Extract the (x, y) coordinate from the center of the cell holding the provided text.  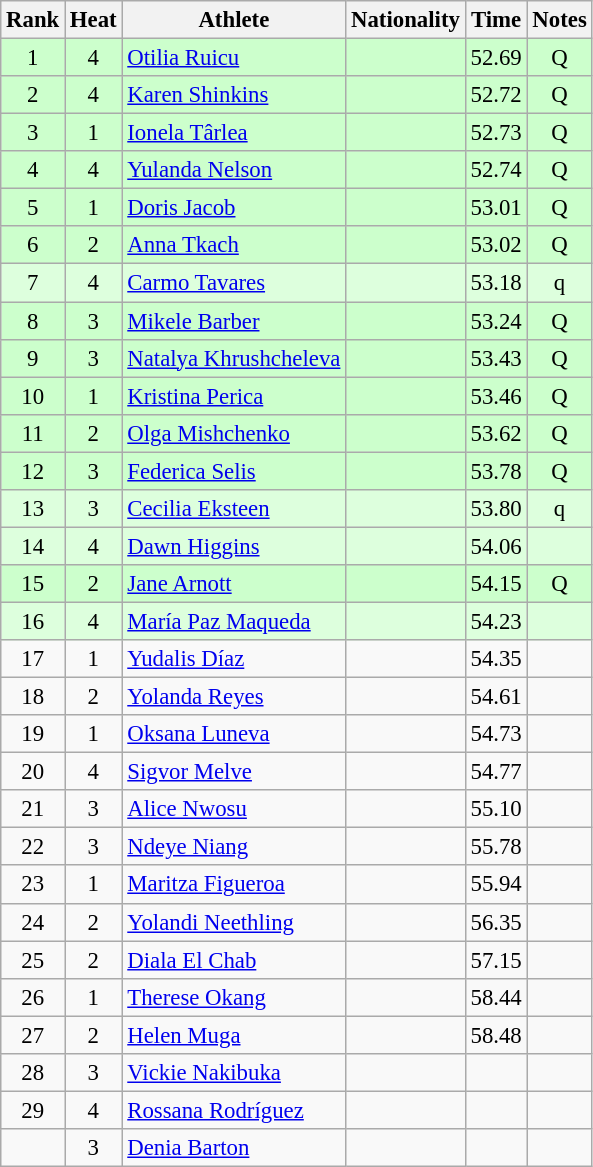
15 (33, 584)
52.74 (496, 170)
Yolanda Reyes (234, 697)
Jane Arnott (234, 584)
12 (33, 471)
56.35 (496, 922)
52.72 (496, 95)
Dawn Higgins (234, 546)
Maritza Figueroa (234, 885)
Yulanda Nelson (234, 170)
Doris Jacob (234, 208)
53.46 (496, 396)
Alice Nwosu (234, 809)
25 (33, 960)
Yolandi Neethling (234, 922)
55.94 (496, 885)
28 (33, 1073)
24 (33, 922)
16 (33, 621)
Rank (33, 20)
53.24 (496, 321)
53.18 (496, 283)
17 (33, 659)
Oksana Luneva (234, 734)
Helen Muga (234, 1035)
Natalya Khrushcheleva (234, 358)
5 (33, 208)
21 (33, 809)
53.01 (496, 208)
57.15 (496, 960)
14 (33, 546)
53.43 (496, 358)
Ionela Târlea (234, 133)
58.44 (496, 997)
Karen Shinkins (234, 95)
Athlete (234, 20)
Sigvor Melve (234, 772)
Therese Okang (234, 997)
52.69 (496, 58)
7 (33, 283)
26 (33, 997)
6 (33, 245)
55.10 (496, 809)
53.62 (496, 433)
53.80 (496, 509)
Rossana Rodríguez (234, 1110)
Federica Selis (234, 471)
53.78 (496, 471)
19 (33, 734)
52.73 (496, 133)
18 (33, 697)
María Paz Maqueda (234, 621)
Heat (94, 20)
23 (33, 885)
Olga Mishchenko (234, 433)
29 (33, 1110)
9 (33, 358)
20 (33, 772)
Time (496, 20)
55.78 (496, 847)
Anna Tkach (234, 245)
54.73 (496, 734)
10 (33, 396)
Notes (560, 20)
Carmo Tavares (234, 283)
54.77 (496, 772)
58.48 (496, 1035)
54.06 (496, 546)
53.02 (496, 245)
54.35 (496, 659)
13 (33, 509)
54.61 (496, 697)
Nationality (406, 20)
Denia Barton (234, 1148)
Yudalis Díaz (234, 659)
22 (33, 847)
Vickie Nakibuka (234, 1073)
Ndeye Niang (234, 847)
8 (33, 321)
Diala El Chab (234, 960)
11 (33, 433)
54.23 (496, 621)
Kristina Perica (234, 396)
27 (33, 1035)
Otilia Ruicu (234, 58)
54.15 (496, 584)
Cecilia Eksteen (234, 509)
Mikele Barber (234, 321)
